For the text-containing cell, return its midpoint in [X, Y] coordinate format. 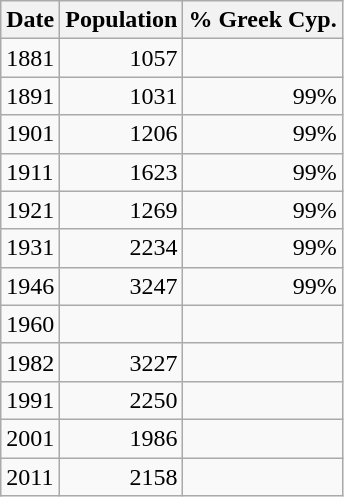
1031 [122, 96]
1891 [30, 96]
2250 [122, 400]
1623 [122, 172]
1206 [122, 134]
1946 [30, 286]
2158 [122, 477]
% Greek Cyp. [262, 20]
1960 [30, 324]
2001 [30, 438]
3227 [122, 362]
Date [30, 20]
1991 [30, 400]
1931 [30, 248]
3247 [122, 286]
2234 [122, 248]
1911 [30, 172]
1269 [122, 210]
1986 [122, 438]
1921 [30, 210]
Population [122, 20]
1982 [30, 362]
2011 [30, 477]
1901 [30, 134]
1881 [30, 58]
1057 [122, 58]
